Capture the cell that displays the provided text and extract its (x, y) central coordinate. 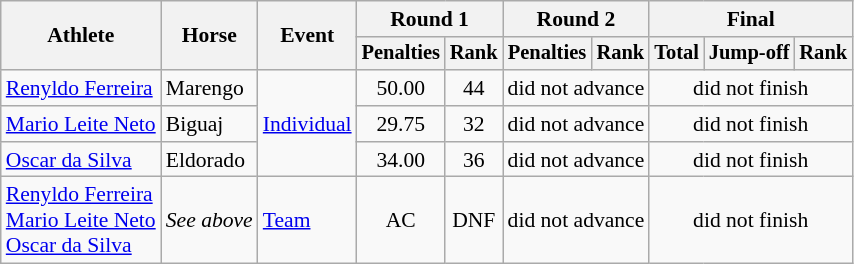
See above (210, 220)
Round 1 (430, 19)
Renyldo FerreiraMario Leite NetoOscar da Silva (81, 220)
Mario Leite Neto (81, 124)
DNF (474, 220)
Event (308, 36)
Round 2 (576, 19)
Final (750, 19)
Jump-off (750, 54)
Renyldo Ferreira (81, 88)
Athlete (81, 36)
Team (308, 220)
44 (474, 88)
36 (474, 160)
34.00 (401, 160)
Biguaj (210, 124)
Marengo (210, 88)
AC (401, 220)
Individual (308, 124)
Oscar da Silva (81, 160)
Total (676, 54)
29.75 (401, 124)
50.00 (401, 88)
Horse (210, 36)
32 (474, 124)
Eldorado (210, 160)
